Capture the cell that displays the provided text and extract its (X, Y) central coordinate. 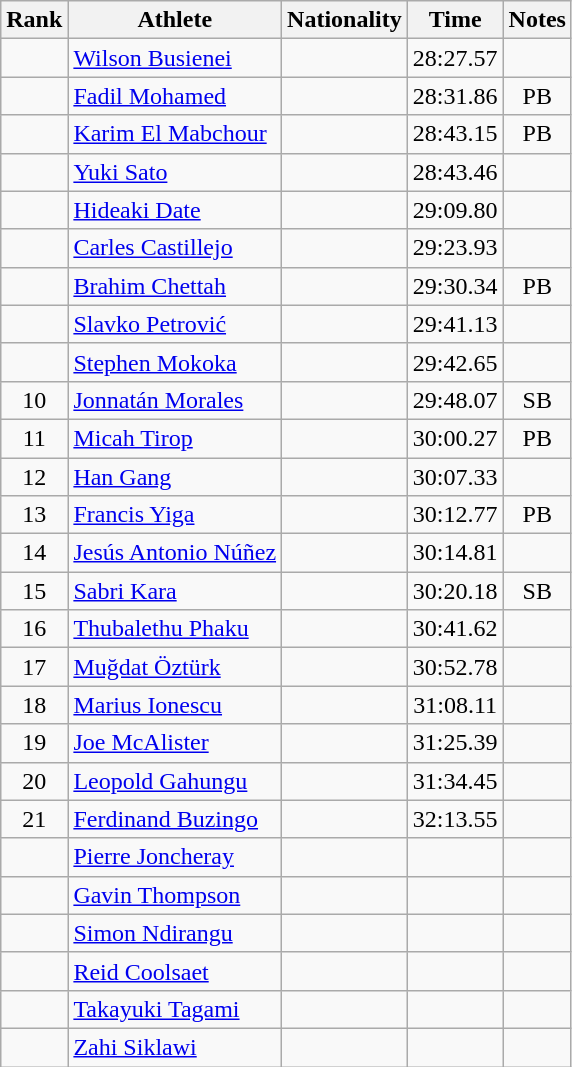
30:52.78 (455, 667)
28:43.15 (455, 134)
Brahim Chettah (175, 286)
Athlete (175, 20)
21 (34, 819)
32:13.55 (455, 819)
Ferdinand Buzingo (175, 819)
17 (34, 667)
30:00.27 (455, 438)
Jonnatán Morales (175, 400)
Fadil Mohamed (175, 96)
15 (34, 591)
28:31.86 (455, 96)
Marius Ionescu (175, 705)
Takayuki Tagami (175, 1009)
Rank (34, 20)
29:42.65 (455, 362)
Gavin Thompson (175, 895)
14 (34, 553)
29:09.80 (455, 210)
Karim El Mabchour (175, 134)
10 (34, 400)
19 (34, 743)
Stephen Mokoka (175, 362)
20 (34, 781)
Time (455, 20)
Thubalethu Phaku (175, 629)
28:43.46 (455, 172)
Zahi Siklawi (175, 1047)
Notes (537, 20)
29:23.93 (455, 248)
Nationality (345, 20)
29:30.34 (455, 286)
31:34.45 (455, 781)
11 (34, 438)
Joe McAlister (175, 743)
Pierre Joncheray (175, 857)
29:48.07 (455, 400)
Yuki Sato (175, 172)
Slavko Petrović (175, 324)
Jesús Antonio Núñez (175, 553)
28:27.57 (455, 58)
Leopold Gahungu (175, 781)
Reid Coolsaet (175, 971)
Carles Castillejo (175, 248)
16 (34, 629)
Simon Ndirangu (175, 933)
29:41.13 (455, 324)
13 (34, 515)
Hideaki Date (175, 210)
Han Gang (175, 477)
30:07.33 (455, 477)
31:25.39 (455, 743)
18 (34, 705)
Sabri Kara (175, 591)
30:12.77 (455, 515)
30:20.18 (455, 591)
Muğdat Öztürk (175, 667)
Micah Tirop (175, 438)
Francis Yiga (175, 515)
31:08.11 (455, 705)
30:14.81 (455, 553)
30:41.62 (455, 629)
12 (34, 477)
Wilson Busienei (175, 58)
